Return the (X, Y) coordinate for the center point of the cell that contains the specified text.  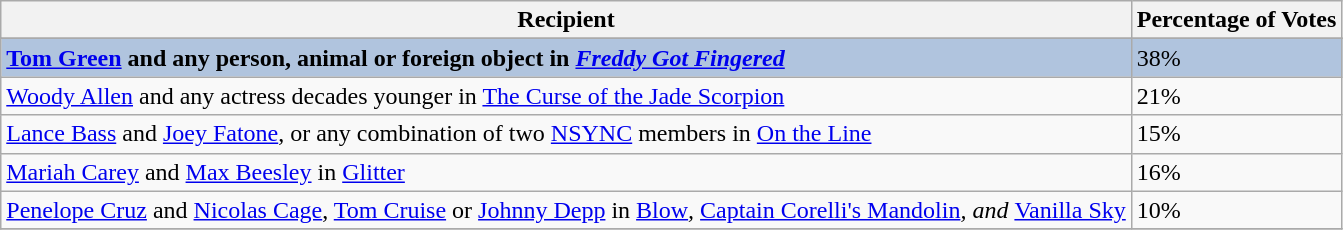
Penelope Cruz and Nicolas Cage, Tom Cruise or Johnny Depp in Blow, Captain Corelli's Mandolin, and Vanilla Sky (566, 210)
Percentage of Votes (1236, 20)
21% (1236, 96)
Tom Green and any person, animal or foreign object in Freddy Got Fingered (566, 58)
16% (1236, 172)
38% (1236, 58)
10% (1236, 210)
Recipient (566, 20)
Mariah Carey and Max Beesley in Glitter (566, 172)
Woody Allen and any actress decades younger in The Curse of the Jade Scorpion (566, 96)
15% (1236, 134)
Lance Bass and Joey Fatone, or any combination of two NSYNC members in On the Line (566, 134)
